Search for the cell housing the specified text and yield its [X, Y] center coordinate. 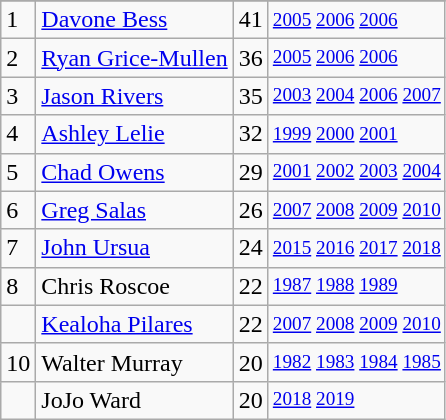
1987 1988 1989 [356, 286]
Ryan Grice-Mullen [134, 58]
Chris Roscoe [134, 286]
26 [250, 210]
29 [250, 172]
Greg Salas [134, 210]
Jason Rivers [134, 96]
32 [250, 134]
36 [250, 58]
JoJo Ward [134, 400]
8 [18, 286]
4 [18, 134]
Ashley Lelie [134, 134]
Kealoha Pilares [134, 324]
2018 2019 [356, 400]
John Ursua [134, 248]
24 [250, 248]
2003 2004 2006 2007 [356, 96]
1982 1983 1984 1985 [356, 362]
35 [250, 96]
5 [18, 172]
2001 2002 2003 2004 [356, 172]
6 [18, 210]
Walter Murray [134, 362]
1999 2000 2001 [356, 134]
3 [18, 96]
41 [250, 20]
1 [18, 20]
2 [18, 58]
Davone Bess [134, 20]
7 [18, 248]
Chad Owens [134, 172]
10 [18, 362]
2015 2016 2017 2018 [356, 248]
